Search for the cell housing the specified text and yield its [x, y] center coordinate. 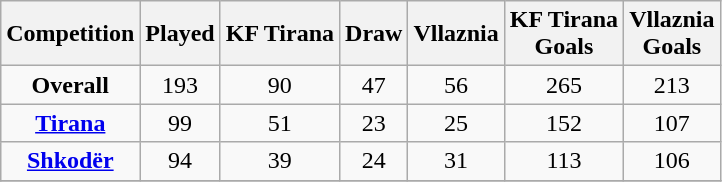
31 [456, 161]
KF Tirana [280, 34]
Overall [70, 85]
39 [280, 161]
113 [564, 161]
24 [374, 161]
213 [672, 85]
KF Tirana Goals [564, 34]
Played [180, 34]
265 [564, 85]
Competition [70, 34]
106 [672, 161]
99 [180, 123]
Vllaznia Goals [672, 34]
Vllaznia [456, 34]
25 [456, 123]
Tirana [70, 123]
152 [564, 123]
51 [280, 123]
193 [180, 85]
90 [280, 85]
94 [180, 161]
56 [456, 85]
107 [672, 123]
Shkodër [70, 161]
Draw [374, 34]
47 [374, 85]
23 [374, 123]
